Find where the given text appears and provide that cell's center as [x, y] coordinate. 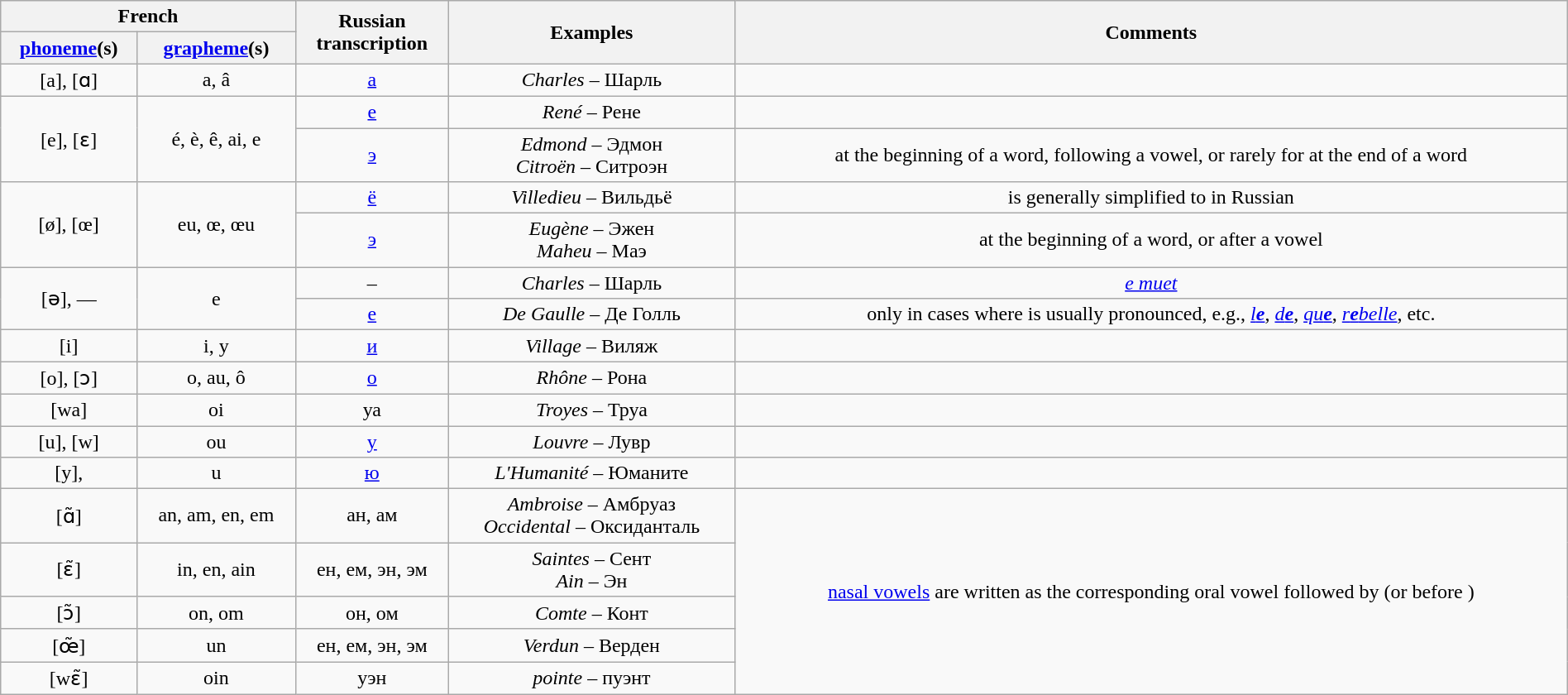
Comments [1151, 32]
phoneme(s) [69, 48]
Verdun – Верден [591, 645]
Troyes – Труа [591, 410]
on, om [217, 613]
Ambroise – АмбруазOccidental – Оксиданталь [591, 516]
ou [217, 441]
[ɛ̃] [69, 569]
ю [372, 473]
[e], [ɛ] [69, 139]
Examples [591, 32]
oi [217, 410]
at the beginning of a word, following a vowel, or rarely for at the end of a word [1151, 154]
Village – Виляж [591, 346]
Villedieu – Вильдьё [591, 198]
nasal vowels are written as the corresponding oral vowel followed by (or before ) [1151, 592]
Russiantranscription [372, 32]
o, au, ô [217, 378]
o [372, 378]
[u], [w] [69, 441]
Louvre – Лувр [591, 441]
[ə], — [69, 299]
Rhône – Рона [591, 378]
grapheme(s) [217, 48]
é, è, ê, ai, e [217, 139]
French [149, 17]
Saintes – СентAin – Эн [591, 569]
– [372, 283]
L'Humanité – Юманите [591, 473]
in, en, ain [217, 569]
an, am, en, em [217, 516]
at the beginning of a word, or after a vowel [1151, 240]
[i] [69, 346]
e muet [1151, 283]
[o], [ɔ] [69, 378]
уа [372, 410]
и [372, 346]
a, â [217, 80]
is generally simplified to in Russian [1151, 198]
[wɛ̃] [69, 678]
[ɔ̃] [69, 613]
ё [372, 198]
у [372, 441]
а [372, 80]
u [217, 473]
i, y [217, 346]
[a], [ɑ] [69, 80]
[ɑ̃] [69, 516]
он, ом [372, 613]
ан, ам [372, 516]
oin [217, 678]
Comte – Конт [591, 613]
René – Рене [591, 112]
Edmond – ЭдмонCitroën – Ситроэн [591, 154]
[y], [69, 473]
only in cases where is usually pronounced, e.g., le, de, que, rebelle, etc. [1151, 314]
un [217, 645]
[ø], [œ] [69, 225]
eu, œ, œu [217, 225]
[œ̃] [69, 645]
[wa] [69, 410]
pointe – пуэнт [591, 678]
Eugène – ЭженMaheu – Маэ [591, 240]
e [217, 299]
De Gaulle – Де Голль [591, 314]
уэн [372, 678]
